For the text-containing cell, return its midpoint in (X, Y) coordinate format. 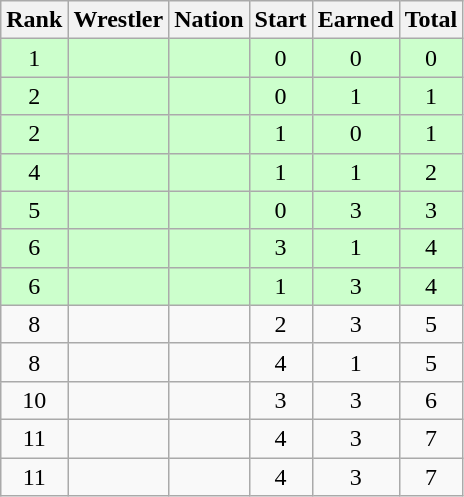
Start (280, 20)
Total (431, 20)
Nation (209, 20)
Rank (34, 20)
10 (34, 400)
Wrestler (118, 20)
Earned (356, 20)
